Identify which cell holds the provided text, then report its (X, Y) central coordinate. 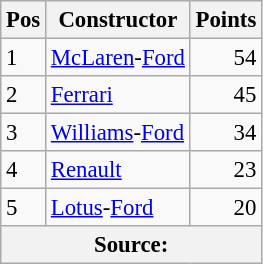
2 (24, 95)
Renault (118, 170)
20 (226, 208)
3 (24, 133)
McLaren-Ford (118, 58)
Source: (132, 245)
Williams-Ford (118, 133)
54 (226, 58)
5 (24, 208)
45 (226, 95)
Pos (24, 20)
Ferrari (118, 95)
34 (226, 133)
4 (24, 170)
Points (226, 20)
Lotus-Ford (118, 208)
Constructor (118, 20)
1 (24, 58)
23 (226, 170)
